From the cell containing the given text, extract its center point as [x, y] coordinate. 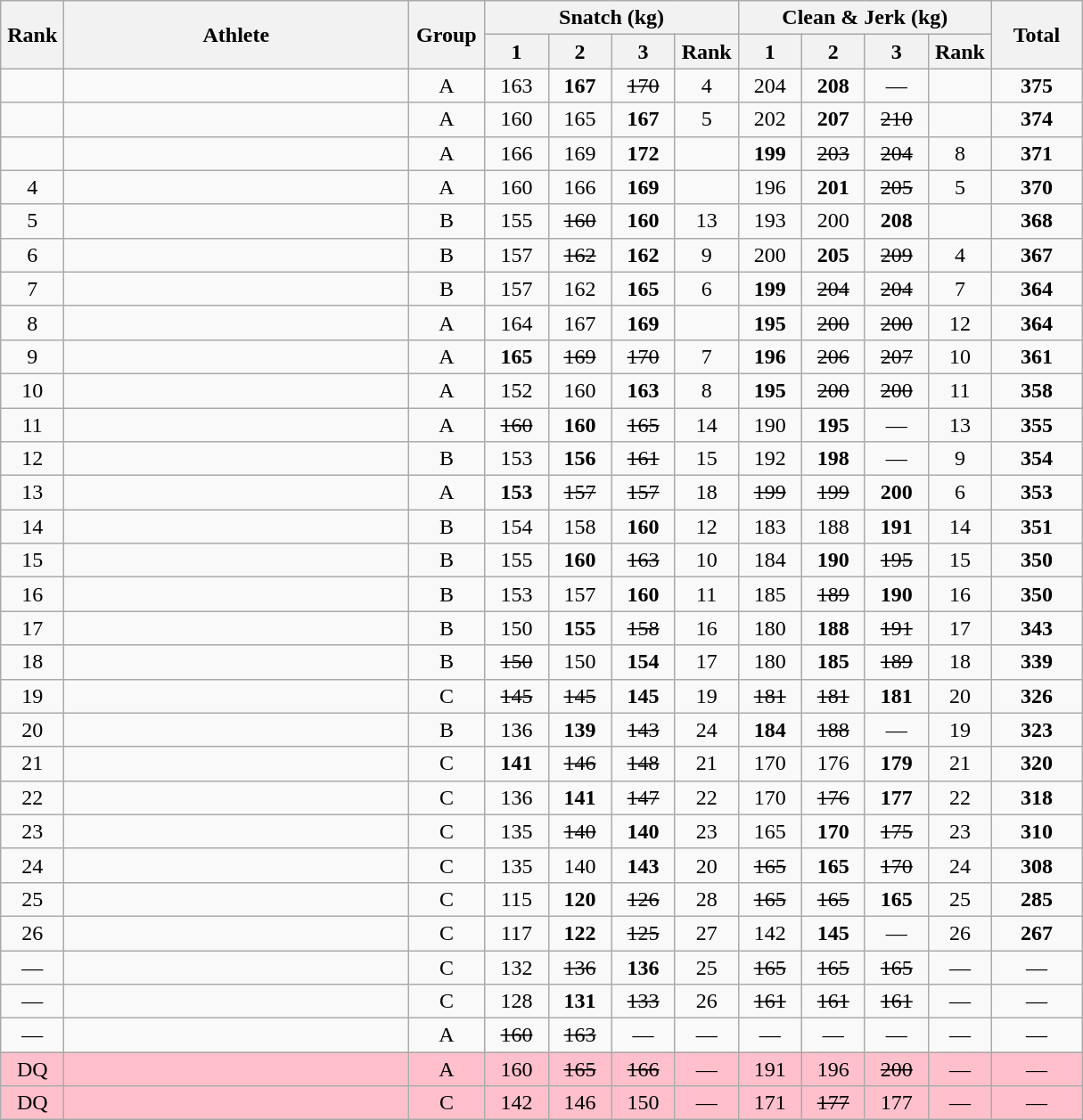
172 [644, 153]
310 [1036, 831]
147 [644, 797]
361 [1036, 356]
Clean & Jerk (kg) [865, 18]
206 [833, 356]
323 [1036, 730]
353 [1036, 493]
122 [579, 933]
Athlete [236, 35]
202 [770, 119]
192 [770, 459]
131 [579, 1001]
175 [897, 831]
Snatch (kg) [611, 18]
375 [1036, 86]
179 [897, 764]
368 [1036, 221]
152 [517, 390]
343 [1036, 628]
371 [1036, 153]
27 [706, 933]
133 [644, 1001]
358 [1036, 390]
203 [833, 153]
370 [1036, 187]
354 [1036, 459]
115 [517, 899]
374 [1036, 119]
193 [770, 221]
117 [517, 933]
267 [1036, 933]
201 [833, 187]
351 [1036, 527]
308 [1036, 865]
171 [770, 1103]
355 [1036, 425]
139 [579, 730]
156 [579, 459]
318 [1036, 797]
126 [644, 899]
125 [644, 933]
183 [770, 527]
339 [1036, 662]
Total [1036, 35]
198 [833, 459]
326 [1036, 696]
210 [897, 119]
Group [447, 35]
132 [517, 967]
164 [517, 323]
320 [1036, 764]
148 [644, 764]
367 [1036, 255]
285 [1036, 899]
128 [517, 1001]
120 [579, 899]
209 [897, 255]
28 [706, 899]
